Extract the (X, Y) coordinate from the center of the cell holding the provided text.  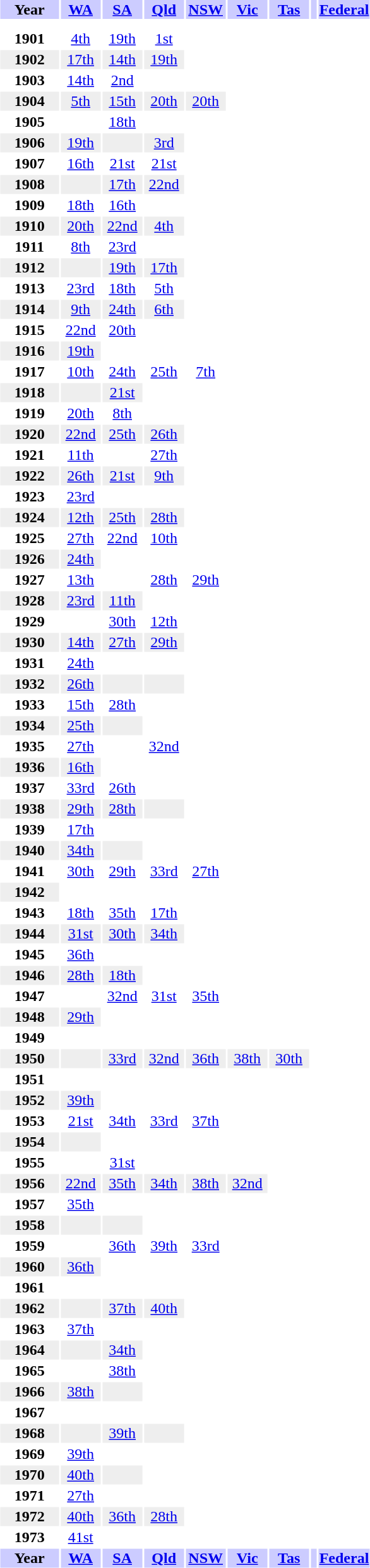
1955 (29, 1162)
1950 (29, 1059)
1949 (29, 1038)
1922 (29, 476)
1914 (29, 310)
1964 (29, 1350)
1906 (29, 143)
1931 (29, 663)
1967 (29, 1412)
1903 (29, 80)
1968 (29, 1434)
1936 (29, 768)
1940 (29, 851)
1930 (29, 643)
1953 (29, 1121)
1907 (29, 163)
1960 (29, 1267)
1918 (29, 393)
1972 (29, 1517)
41st (81, 1537)
1945 (29, 954)
1971 (29, 1495)
7th (206, 372)
1969 (29, 1454)
1958 (29, 1226)
6th (164, 310)
1962 (29, 1309)
1921 (29, 455)
1954 (29, 1142)
1973 (29, 1537)
1901 (29, 38)
1927 (29, 580)
1966 (29, 1392)
1933 (29, 705)
1963 (29, 1329)
1959 (29, 1246)
1951 (29, 1079)
1934 (29, 726)
1944 (29, 934)
1948 (29, 1017)
1909 (29, 205)
1935 (29, 746)
1928 (29, 601)
1938 (29, 809)
1924 (29, 518)
1926 (29, 559)
1965 (29, 1371)
1961 (29, 1287)
1919 (29, 413)
1911 (29, 247)
1941 (29, 871)
1916 (29, 351)
1929 (29, 621)
1970 (29, 1475)
13th (81, 580)
1915 (29, 330)
1st (164, 38)
1908 (29, 185)
1939 (29, 829)
1904 (29, 102)
1920 (29, 435)
1942 (29, 892)
1946 (29, 976)
1910 (29, 226)
1925 (29, 538)
1957 (29, 1204)
1905 (29, 122)
2nd (122, 80)
1956 (29, 1184)
3rd (164, 143)
1902 (29, 60)
1943 (29, 913)
1917 (29, 372)
1947 (29, 996)
1912 (29, 268)
1913 (29, 288)
1952 (29, 1101)
1937 (29, 788)
1923 (29, 496)
1932 (29, 684)
